From the cell containing the given text, extract its center point as (X, Y) coordinate. 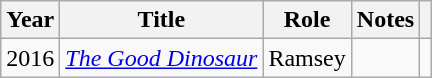
Year (30, 20)
Notes (385, 20)
Title (162, 20)
Ramsey (307, 58)
The Good Dinosaur (162, 58)
Role (307, 20)
2016 (30, 58)
